Provide the [X, Y] coordinate of the cell's center where the given text is located.  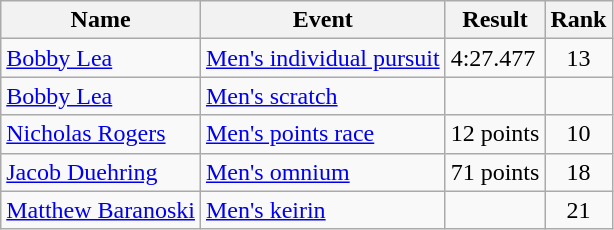
18 [578, 172]
Men's points race [322, 134]
10 [578, 134]
21 [578, 210]
Nicholas Rogers [101, 134]
71 points [495, 172]
Result [495, 20]
13 [578, 58]
4:27.477 [495, 58]
Men's scratch [322, 96]
Men's omnium [322, 172]
12 points [495, 134]
Jacob Duehring [101, 172]
Name [101, 20]
Men's individual pursuit [322, 58]
Men's keirin [322, 210]
Matthew Baranoski [101, 210]
Event [322, 20]
Rank [578, 20]
